Return the (x, y) coordinate for the center point of the cell that contains the specified text.  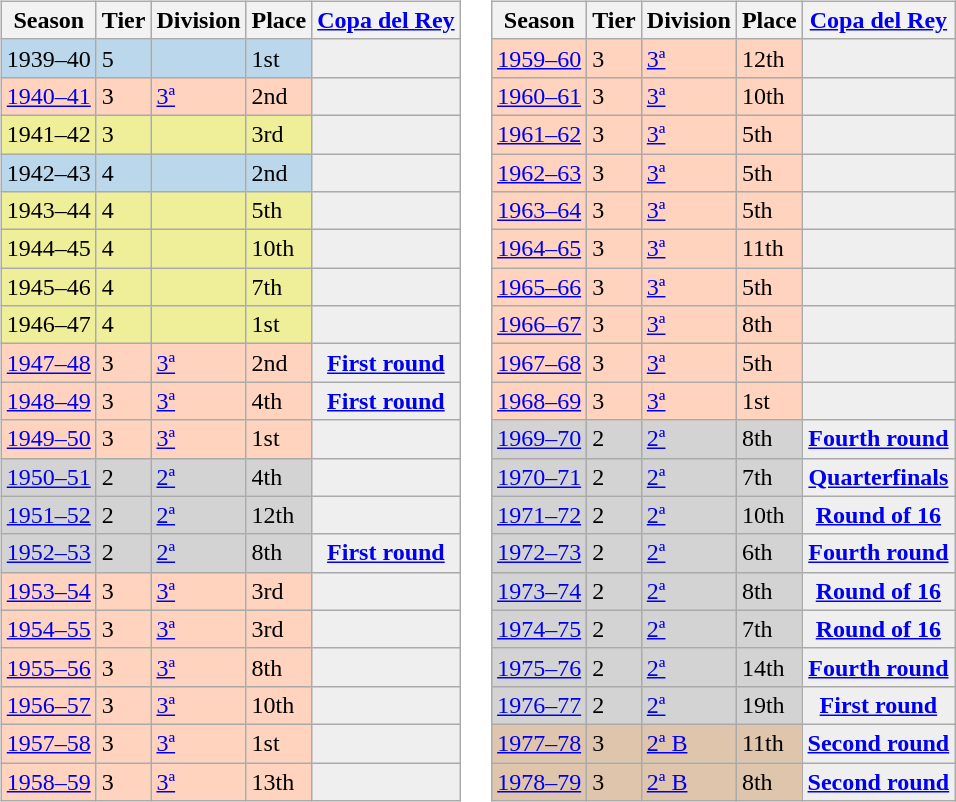
1969–70 (540, 439)
1970–71 (540, 477)
1957–58 (48, 743)
1952–53 (48, 553)
1960–61 (540, 96)
1962–63 (540, 173)
1978–79 (540, 781)
1940–41 (48, 96)
1976–77 (540, 705)
1967–68 (540, 363)
1956–57 (48, 705)
1958–59 (48, 781)
1951–52 (48, 515)
1947–48 (48, 363)
1975–76 (540, 667)
1943–44 (48, 211)
1945–46 (48, 287)
1950–51 (48, 477)
1964–65 (540, 249)
1959–60 (540, 58)
1948–49 (48, 401)
5 (124, 58)
1968–69 (540, 401)
6th (769, 553)
14th (769, 667)
Quarterfinals (878, 477)
1944–45 (48, 249)
1974–75 (540, 629)
1973–74 (540, 591)
1961–62 (540, 134)
1942–43 (48, 173)
1953–54 (48, 591)
13th (279, 781)
1977–78 (540, 743)
1939–40 (48, 58)
1941–42 (48, 134)
1966–67 (540, 325)
1963–64 (540, 211)
19th (769, 705)
1972–73 (540, 553)
1946–47 (48, 325)
1949–50 (48, 439)
1955–56 (48, 667)
1954–55 (48, 629)
1971–72 (540, 515)
1965–66 (540, 287)
